From the cell containing the given text, extract its center point as (X, Y) coordinate. 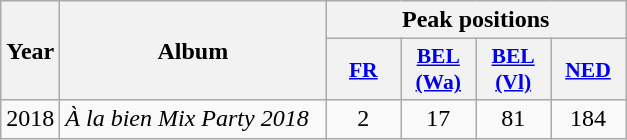
À la bien Mix Party 2018 (193, 119)
Year (30, 50)
NED (588, 70)
17 (438, 119)
Album (193, 50)
BEL (Vl) (514, 70)
184 (588, 119)
2018 (30, 119)
81 (514, 119)
FR (364, 70)
2 (364, 119)
BEL (Wa) (438, 70)
Peak positions (476, 20)
